Output the [x, y] coordinate of the center of the cell containing the given text.  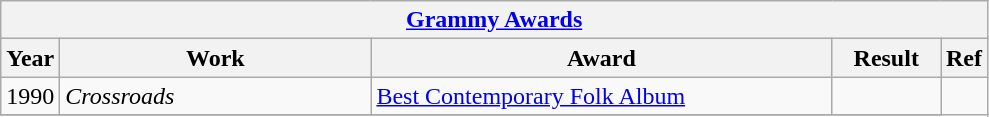
Award [602, 58]
1990 [30, 96]
Work [216, 58]
Best Contemporary Folk Album [602, 96]
Crossroads [216, 96]
Result [886, 58]
Ref [964, 58]
Grammy Awards [494, 20]
Year [30, 58]
